From the cell containing the given text, extract its center point as (X, Y) coordinate. 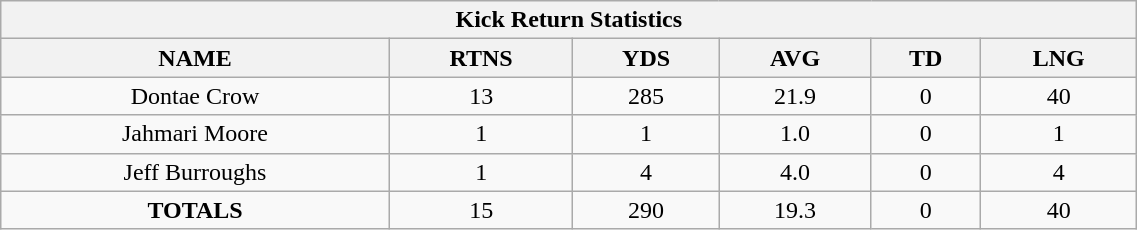
13 (481, 96)
19.3 (795, 210)
1.0 (795, 134)
Dontae Crow (196, 96)
TOTALS (196, 210)
TD (926, 58)
21.9 (795, 96)
15 (481, 210)
YDS (646, 58)
NAME (196, 58)
AVG (795, 58)
290 (646, 210)
Jeff Burroughs (196, 172)
LNG (1059, 58)
Kick Return Statistics (569, 20)
Jahmari Moore (196, 134)
RTNS (481, 58)
4.0 (795, 172)
285 (646, 96)
